Capture the cell that displays the provided text and extract its (x, y) central coordinate. 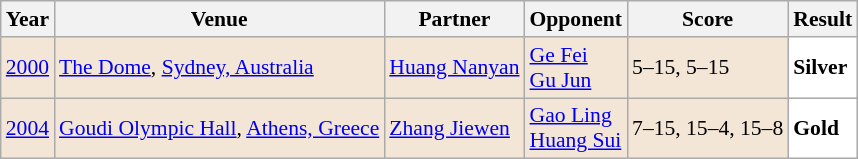
7–15, 15–4, 15–8 (708, 128)
Ge Fei Gu Jun (576, 68)
Gold (822, 128)
Gao Ling Huang Sui (576, 128)
Partner (454, 19)
2000 (28, 68)
Huang Nanyan (454, 68)
5–15, 5–15 (708, 68)
The Dome, Sydney, Australia (219, 68)
Venue (219, 19)
Zhang Jiewen (454, 128)
Year (28, 19)
Opponent (576, 19)
Score (708, 19)
2004 (28, 128)
Result (822, 19)
Goudi Olympic Hall, Athens, Greece (219, 128)
Silver (822, 68)
